Detect which cell encompasses the target text, then output its [X, Y] center coordinate. 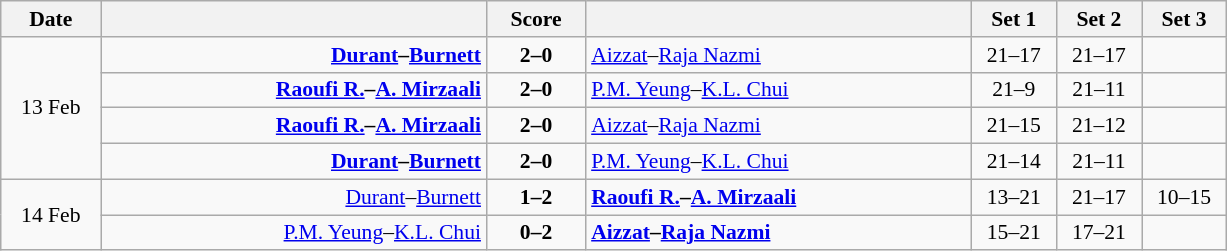
10–15 [1184, 197]
1–2 [536, 197]
13–21 [1014, 197]
Score [536, 19]
Set 3 [1184, 19]
Set 1 [1014, 19]
21–15 [1014, 126]
21–14 [1014, 162]
15–21 [1014, 233]
0–2 [536, 233]
21–12 [1098, 126]
14 Feb [51, 214]
17–21 [1098, 233]
13 Feb [51, 108]
21–9 [1014, 90]
Set 2 [1098, 19]
Date [51, 19]
